Capture the cell that displays the provided text and extract its (X, Y) central coordinate. 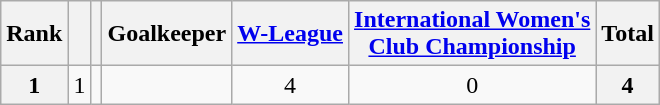
Rank (34, 34)
Total (628, 34)
Goalkeeper (167, 34)
0 (472, 85)
W-League (290, 34)
International Women'sClub Championship (472, 34)
